Search for the cell housing the specified text and yield its (x, y) center coordinate. 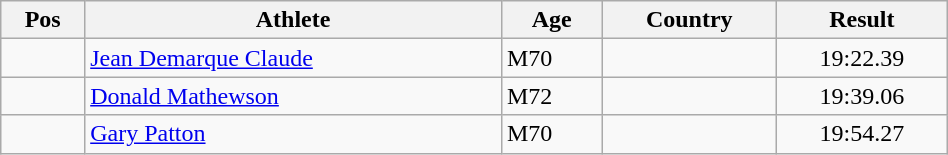
Age (552, 20)
Result (862, 20)
Pos (43, 20)
Donald Mathewson (294, 96)
M72 (552, 96)
Gary Patton (294, 134)
Jean Demarque Claude (294, 58)
19:39.06 (862, 96)
Country (689, 20)
19:22.39 (862, 58)
Athlete (294, 20)
19:54.27 (862, 134)
